Search for the cell housing the specified text and yield its [X, Y] center coordinate. 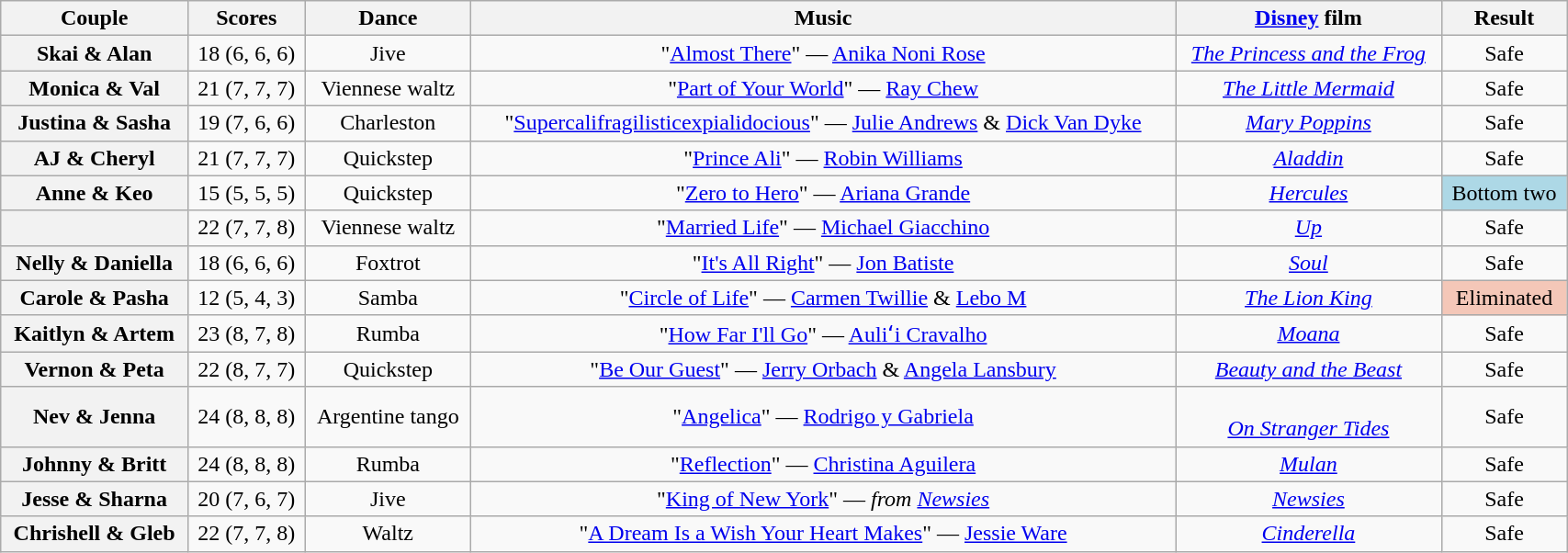
Newsies [1309, 499]
"Supercalifragilisticexpialidocious" — Julie Andrews & Dick Van Dyke [823, 123]
"Reflection" — Christina Aguilera [823, 464]
Disney film [1309, 18]
12 (5, 4, 3) [246, 298]
Justina & Sasha [95, 123]
Couple [95, 18]
"Part of Your World" — Ray Chew [823, 88]
Nelly & Daniella [95, 263]
Samba [388, 298]
Up [1309, 228]
Dance [388, 18]
The Princess and the Frog [1309, 53]
"How Far I'll Go" — Auliʻi Cravalho [823, 333]
Skai & Alan [95, 53]
Waltz [388, 534]
The Little Mermaid [1309, 88]
20 (7, 6, 7) [246, 499]
AJ & Cheryl [95, 158]
Jesse & Sharna [95, 499]
22 (8, 7, 7) [246, 369]
Johnny & Britt [95, 464]
Eliminated [1504, 298]
19 (7, 6, 6) [246, 123]
Argentine tango [388, 417]
Mary Poppins [1309, 123]
Beauty and the Beast [1309, 369]
Carole & Pasha [95, 298]
15 (5, 5, 5) [246, 193]
Vernon & Peta [95, 369]
Monica & Val [95, 88]
On Stranger Tides [1309, 417]
Moana [1309, 333]
"Zero to Hero" — Ariana Grande [823, 193]
Anne & Keo [95, 193]
Result [1504, 18]
"Circle of Life" — Carmen Twillie & Lebo M [823, 298]
Aladdin [1309, 158]
Soul [1309, 263]
"A Dream Is a Wish Your Heart Makes" — Jessie Ware [823, 534]
Chrishell & Gleb [95, 534]
"Prince Ali" — Robin Williams [823, 158]
Cinderella [1309, 534]
"King of New York" — from Newsies [823, 499]
"Almost There" — Anika Noni Rose [823, 53]
Foxtrot [388, 263]
23 (8, 7, 8) [246, 333]
"Be Our Guest" — Jerry Orbach & Angela Lansbury [823, 369]
"It's All Right" — Jon Batiste [823, 263]
Kaitlyn & Artem [95, 333]
"Angelica" — Rodrigo y Gabriela [823, 417]
Nev & Jenna [95, 417]
Music [823, 18]
The Lion King [1309, 298]
Mulan [1309, 464]
Bottom two [1504, 193]
Scores [246, 18]
"Married Life" — Michael Giacchino [823, 228]
Charleston [388, 123]
Hercules [1309, 193]
